Return [x, y] of the center of cell containing provided text 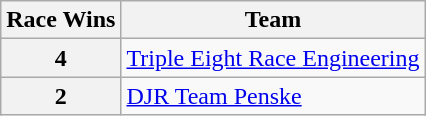
Team [273, 20]
4 [61, 58]
Triple Eight Race Engineering [273, 58]
DJR Team Penske [273, 96]
Race Wins [61, 20]
2 [61, 96]
